Pinpoint the cell where the given text exists, returning its (X, Y) midpoint coordinate. 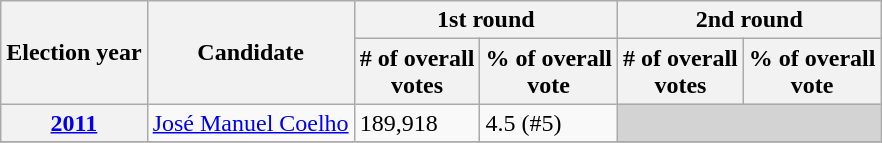
4.5 (#5) (549, 123)
Election year (74, 52)
José Manuel Coelho (250, 123)
2011 (74, 123)
2nd round (750, 20)
Candidate (250, 52)
1st round (486, 20)
189,918 (417, 123)
